Extract the (X, Y) coordinate from the center of the cell holding the provided text.  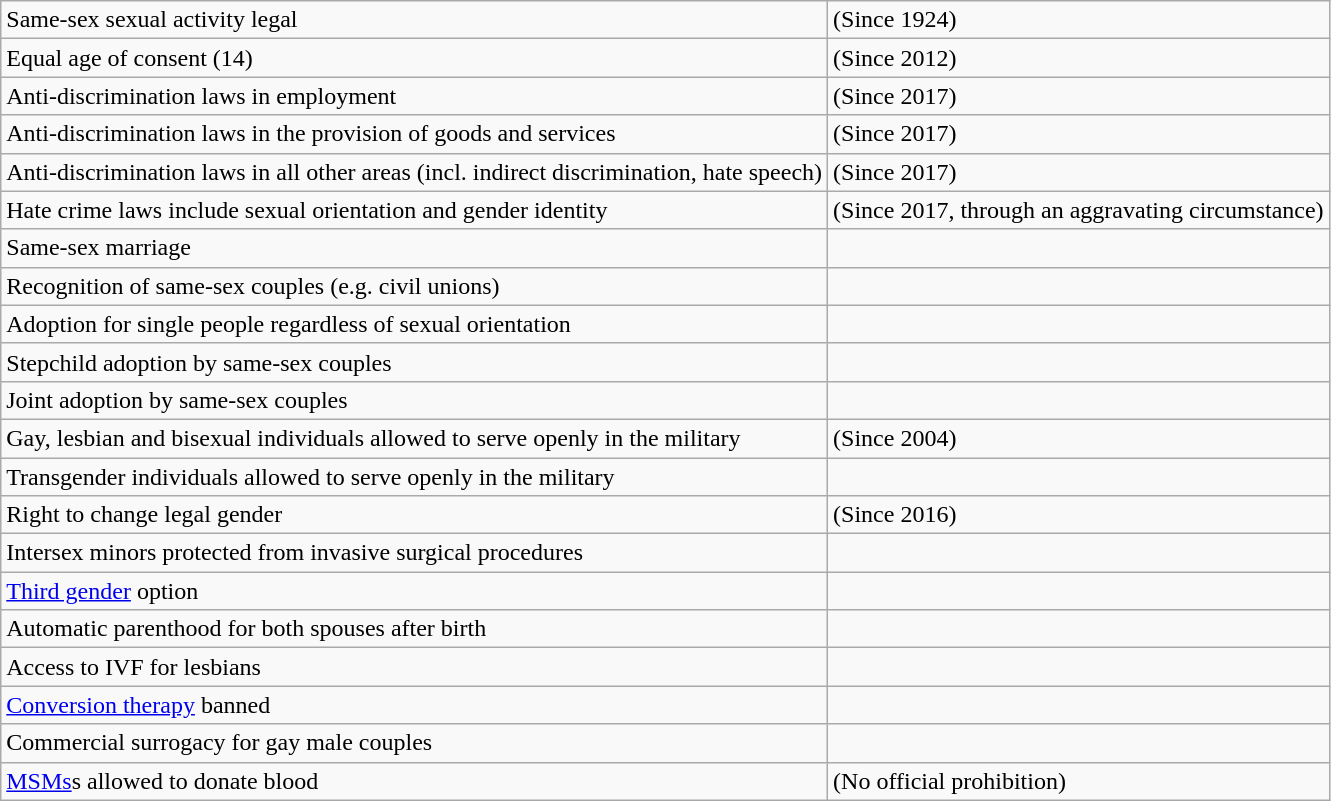
Anti-discrimination laws in the provision of goods and services (414, 134)
(Since 1924) (1079, 20)
(Since 2004) (1079, 438)
Access to IVF for lesbians (414, 667)
Equal age of consent (14) (414, 58)
(Since 2016) (1079, 515)
Commercial surrogacy for gay male couples (414, 743)
Stepchild adoption by same-sex couples (414, 362)
Automatic parenthood for both spouses after birth (414, 629)
Gay, lesbian and bisexual individuals allowed to serve openly in the military (414, 438)
Anti-discrimination laws in employment (414, 96)
Third gender option (414, 591)
Conversion therapy banned (414, 705)
(Since 2012) (1079, 58)
Same-sex sexual activity legal (414, 20)
(No official prohibition) (1079, 781)
(Since 2017, through an aggravating circumstance) (1079, 210)
Joint adoption by same-sex couples (414, 400)
Adoption for single people regardless of sexual orientation (414, 324)
Anti-discrimination laws in all other areas (incl. indirect discrimination, hate speech) (414, 172)
MSMss allowed to donate blood (414, 781)
Hate crime laws include sexual orientation and gender identity (414, 210)
Right to change legal gender (414, 515)
Transgender individuals allowed to serve openly in the military (414, 477)
Same-sex marriage (414, 248)
Recognition of same-sex couples (e.g. civil unions) (414, 286)
Intersex minors protected from invasive surgical procedures (414, 553)
